Capture the cell that displays the provided text and extract its [x, y] central coordinate. 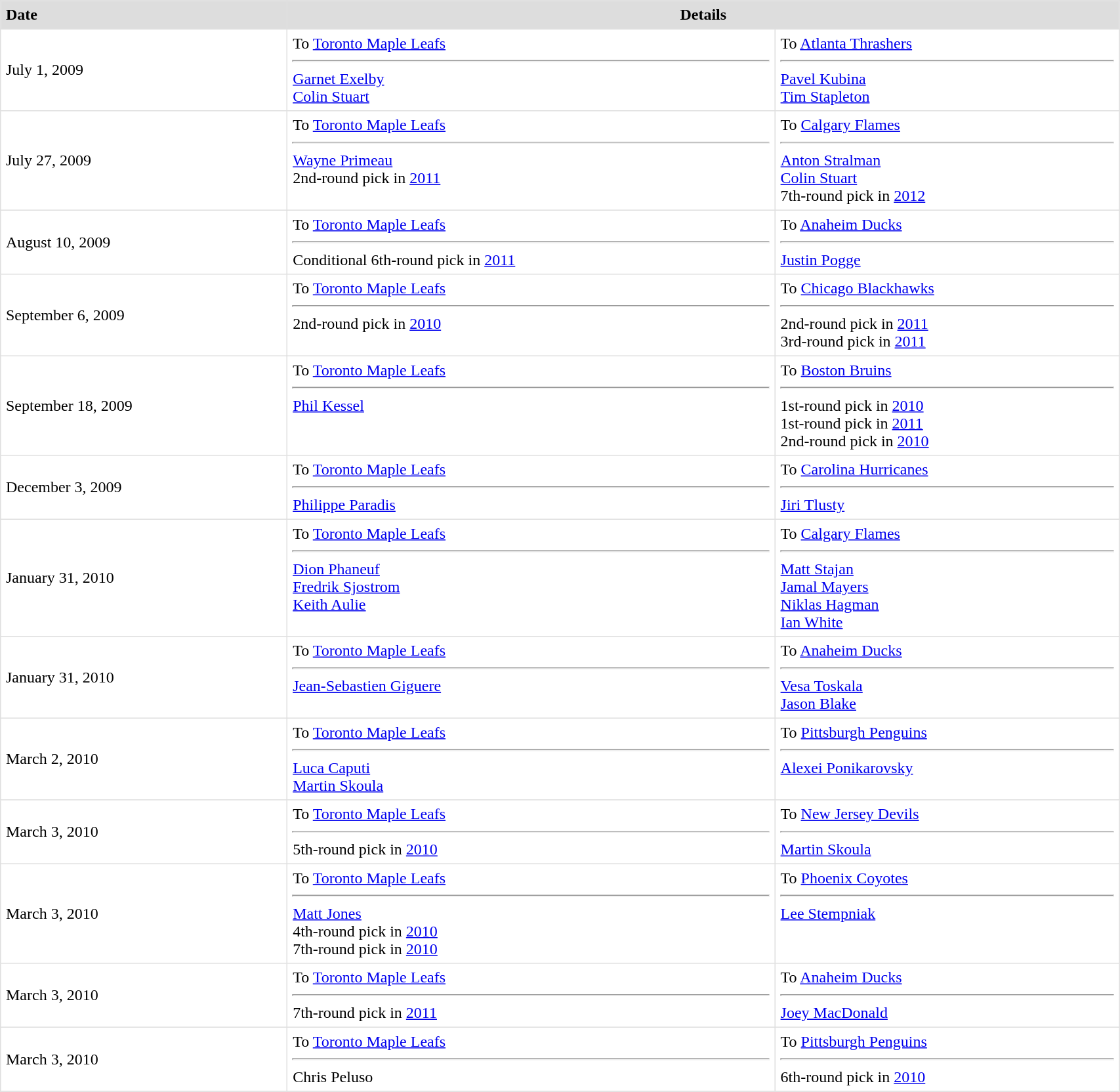
To Anaheim Ducks Vesa ToskalaJason Blake [947, 677]
To Toronto Maple LeafsGarnet ExelbyColin Stuart [531, 70]
To Toronto Maple Leafs 7th-round pick in 2011 [531, 996]
September 6, 2009 [144, 315]
To Toronto Maple Leafs Chris Peluso [531, 1059]
To Toronto Maple Leafs 2nd-round pick in 2010 [531, 315]
To Anaheim Ducks Joey MacDonald [947, 996]
September 18, 2009 [144, 406]
To Atlanta ThrashersPavel KubinaTim Stapleton [947, 70]
Date [144, 15]
To New Jersey Devils Martin Skoula [947, 832]
To Pittsburgh Penguins 6th-round pick in 2010 [947, 1059]
To Carolina Hurricanes Jiri Tlusty [947, 488]
To Toronto Maple Leafs Phil Kessel [531, 406]
To Toronto Maple Leafs Luca CaputiMartin Skoula [531, 759]
July 1, 2009 [144, 70]
July 27, 2009 [144, 161]
To Anaheim DucksJustin Pogge [947, 242]
To Toronto Maple Leafs Philippe Paradis [531, 488]
To Toronto Maple Leafs 5th-round pick in 2010 [531, 832]
To Calgary Flames Matt StajanJamal MayersNiklas HagmanIan White [947, 577]
To Toronto Maple LeafsConditional 6th-round pick in 2011 [531, 242]
To Boston Bruins 1st-round pick in 20101st-round pick in 20112nd-round pick in 2010 [947, 406]
To Toronto Maple Leafs Jean-Sebastien Giguere [531, 677]
To Toronto Maple Leafs Matt Jones4th-round pick in 20107th-round pick in 2010 [531, 913]
March 2, 2010 [144, 759]
To Phoenix Coyotes Lee Stempniak [947, 913]
To Toronto Maple Leafs Dion PhaneufFredrik SjostromKeith Aulie [531, 577]
To Calgary FlamesAnton StralmanColin Stuart7th-round pick in 2012 [947, 161]
To Toronto Maple LeafsWayne Primeau2nd-round pick in 2011 [531, 161]
August 10, 2009 [144, 242]
Details [703, 15]
To Chicago Blackhawks 2nd-round pick in 2011 3rd-round pick in 2011 [947, 315]
December 3, 2009 [144, 488]
To Pittsburgh Penguins Alexei Ponikarovsky [947, 759]
